Identify which cell holds the provided text, then report its (x, y) central coordinate. 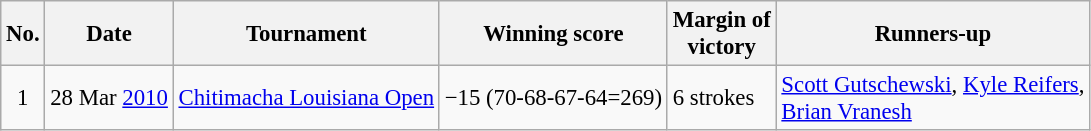
Tournament (306, 34)
Date (109, 34)
Scott Gutschewski, Kyle Reifers, Brian Vranesh (933, 98)
No. (23, 34)
6 strokes (722, 98)
−15 (70-68-67-64=269) (553, 98)
28 Mar 2010 (109, 98)
Chitimacha Louisiana Open (306, 98)
Runners-up (933, 34)
1 (23, 98)
Winning score (553, 34)
Margin ofvictory (722, 34)
